Detect which cell encompasses the target text, then output its [X, Y] center coordinate. 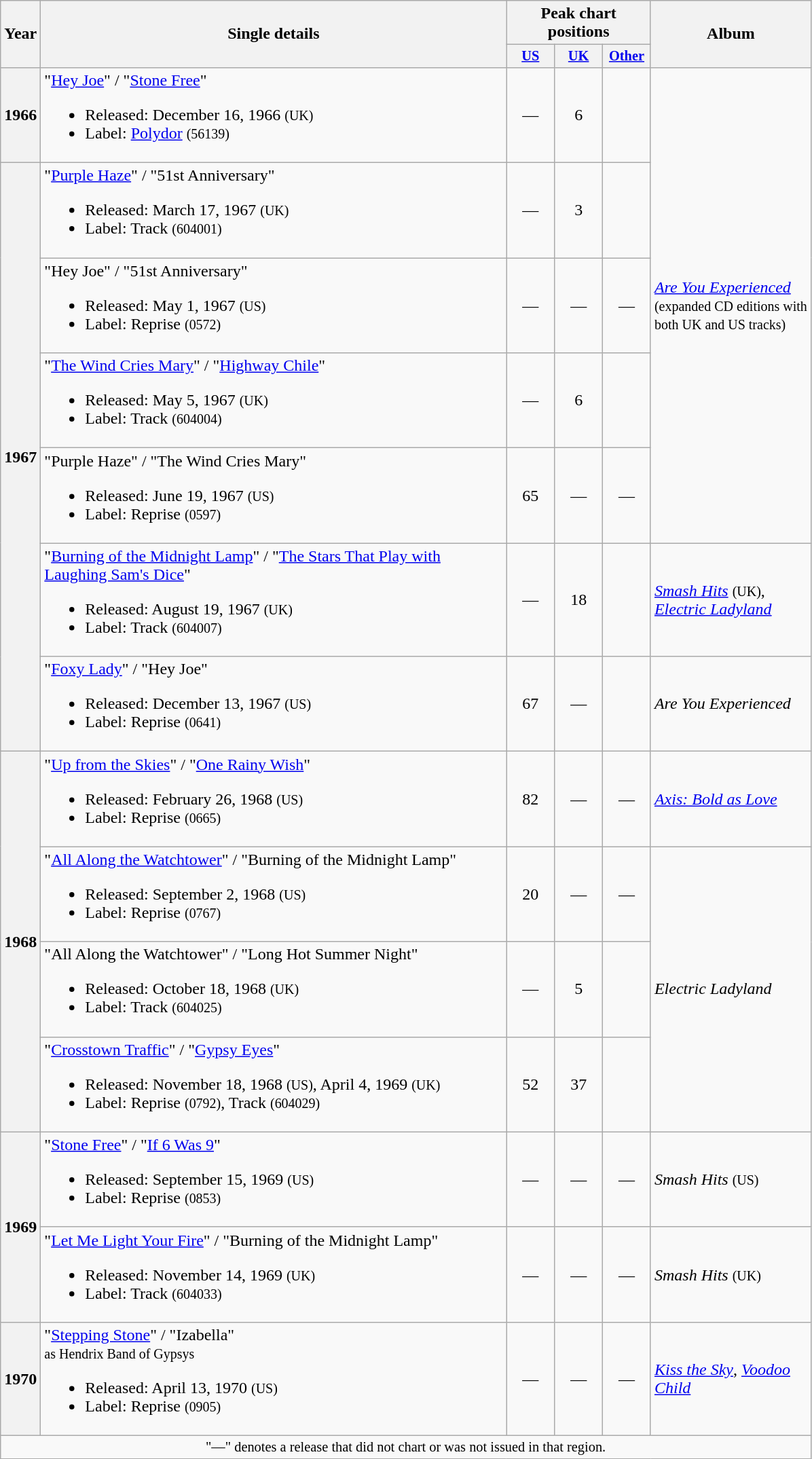
20 [531, 894]
1970 [20, 1378]
"Up from the Skies" / "One Rainy Wish"Released: February 26, 1968 (US)Label: Reprise (0665) [274, 799]
67 [531, 704]
"—" denotes a release that did not chart or was not issued in that region. [406, 1447]
Smash Hits (UK) [731, 1274]
Smash Hits (UK), Electric Ladyland [731, 600]
"All Along the Watchtower" / "Long Hot Summer Night"Released: October 18, 1968 (UK)Label: Track (604025) [274, 989]
Album [731, 34]
Are You Experienced (expanded CD editions with both UK and US tracks) [731, 305]
Electric Ladyland [731, 989]
"Crosstown Traffic" / "Gypsy Eyes"Released: November 18, 1968 (US), April 4, 1969 (UK)Label: Reprise (0792), Track (604029) [274, 1084]
Peak chart positions [578, 23]
1969 [20, 1227]
37 [578, 1084]
"Foxy Lady" / "Hey Joe"Released: December 13, 1967 (US)Label: Reprise (0641) [274, 704]
"The Wind Cries Mary" / "Highway Chile"Released: May 5, 1967 (UK)Label: Track (604004) [274, 401]
"Stone Free" / "If 6 Was 9"Released: September 15, 1969 (US)Label: Reprise (0853) [274, 1179]
Are You Experienced [731, 704]
US [531, 56]
"Hey Joe" / "51st Anniversary"Released: May 1, 1967 (US)Label: Reprise (0572) [274, 306]
Kiss the Sky, Voodoo Child [731, 1378]
Smash Hits (US) [731, 1179]
UK [578, 56]
1968 [20, 942]
"All Along the Watchtower" / "Burning of the Midnight Lamp"Released: September 2, 1968 (US)Label: Reprise (0767) [274, 894]
"Hey Joe" / "Stone Free"Released: December 16, 1966 (UK)Label: Polydor (56139) [274, 115]
1967 [20, 458]
"Burning of the Midnight Lamp" / "The Stars That Play with Laughing Sam's Dice"Released: August 19, 1967 (UK)Label: Track (604007) [274, 600]
"Purple Haze" / "The Wind Cries Mary"Released: June 19, 1967 (US)Label: Reprise (0597) [274, 496]
Other [627, 56]
5 [578, 989]
18 [578, 600]
1966 [20, 115]
Axis: Bold as Love [731, 799]
52 [531, 1084]
Single details [274, 34]
"Let Me Light Your Fire" / "Burning of the Midnight Lamp"Released: November 14, 1969 (UK)Label: Track (604033) [274, 1274]
65 [531, 496]
Year [20, 34]
"Purple Haze" / "51st Anniversary"Released: March 17, 1967 (UK)Label: Track (604001) [274, 210]
82 [531, 799]
3 [578, 210]
"Stepping Stone" / "Izabella"as Hendrix Band of GypsysReleased: April 13, 1970 (US)Label: Reprise (0905) [274, 1378]
